Return (x, y) of the center of cell containing provided text 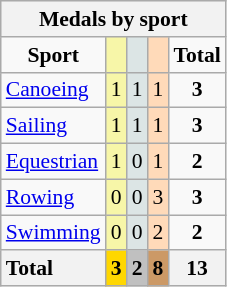
Rowing (54, 197)
8 (158, 269)
Equestrian (54, 162)
Swimming (54, 233)
Medals by sport (114, 19)
Sailing (54, 126)
Sport (54, 55)
Canoeing (54, 90)
13 (196, 269)
